Locate the cell with the specified text and output its [X, Y] center coordinate. 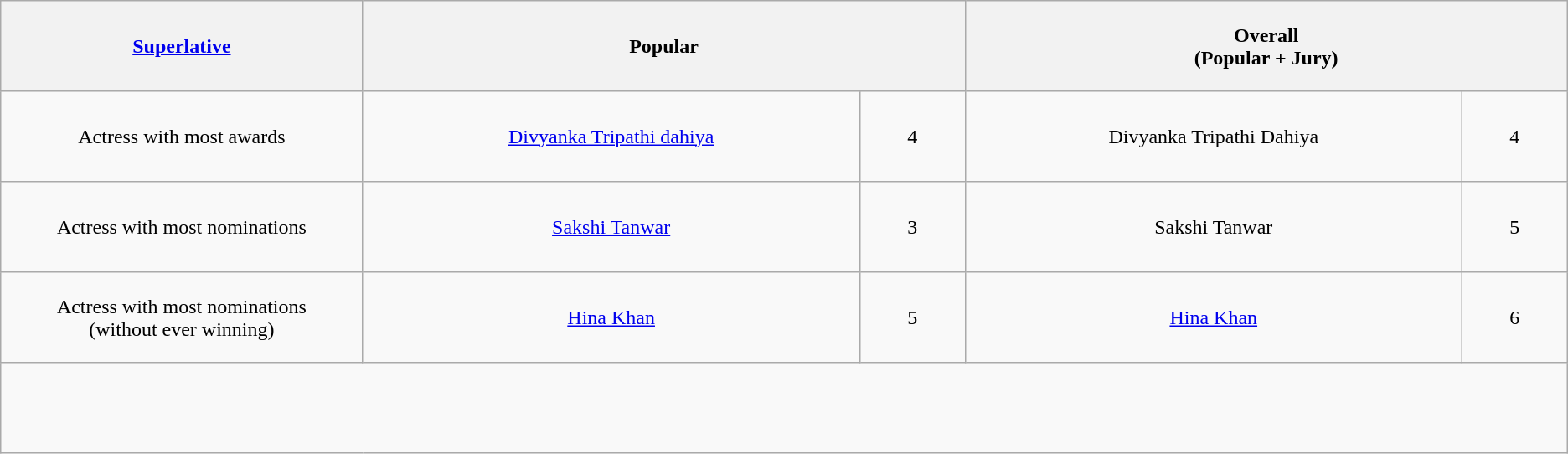
3 [912, 227]
6 [1514, 317]
Divyanka Tripathi dahiya [611, 137]
Actress with most nominations [182, 227]
Overall(Popular + Jury) [1266, 46]
Actress with most nominations(without ever winning) [182, 317]
Actress with most awards [182, 137]
Superlative [182, 46]
Popular [663, 46]
Divyanka Tripathi Dahiya [1213, 137]
